Detect which cell encompasses the target text, then output its [x, y] center coordinate. 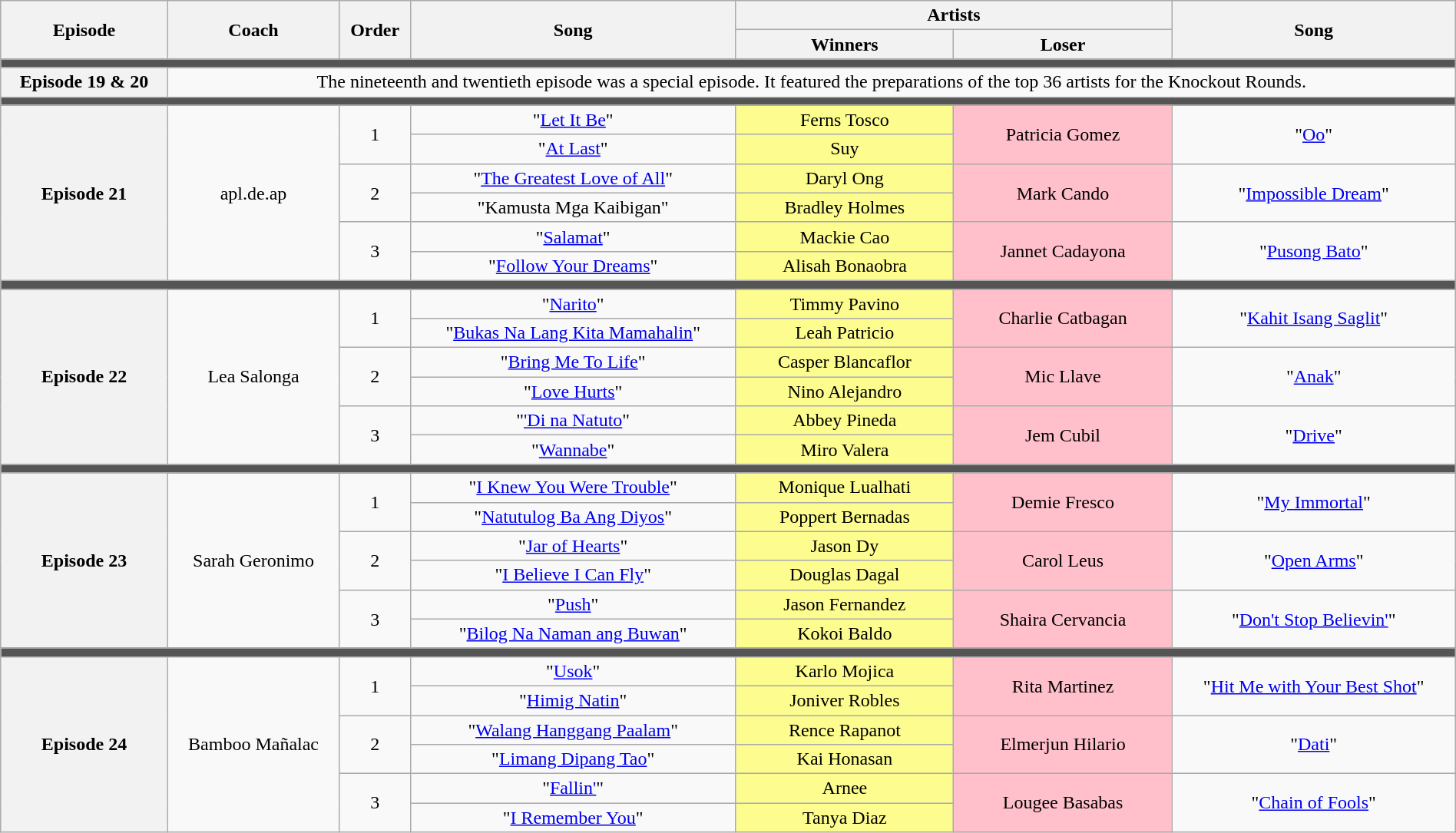
"Open Arms" [1313, 560]
Kai Honasan [845, 759]
"Usok" [573, 671]
Karlo Mojica [845, 671]
"The Greatest Love of All" [573, 178]
Episode 22 [84, 376]
Coach [253, 30]
Alisah Bonaobra [845, 266]
Nino Alejandro [845, 392]
"Oo" [1313, 134]
Mic Llave [1063, 377]
"Kamusta Mga Kaibigan" [573, 207]
"Impossible Dream" [1313, 193]
Winners [845, 45]
"Love Hurts" [573, 392]
"'Di na Natuto" [573, 421]
Ferns Tosco [845, 120]
"Bukas Na Lang Kita Mamahalin" [573, 333]
Joniver Robles [845, 700]
"My Immortal" [1313, 502]
Charlie Catbagan [1063, 318]
"I Believe I Can Fly" [573, 575]
Rence Rapanot [845, 730]
"Salamat" [573, 236]
"Don't Stop Believin'" [1313, 619]
Douglas Dagal [845, 575]
The nineteenth and twentieth episode was a special episode. It featured the preparations of the top 36 artists for the Knockout Rounds. [811, 82]
Poppert Bernadas [845, 517]
apl.de.ap [253, 193]
"Jar of Hearts" [573, 546]
"Himig Natin" [573, 700]
Episode 21 [84, 193]
"Walang Hanggang Paalam" [573, 730]
Kokoi Baldo [845, 633]
Monique Lualhati [845, 488]
"Dati" [1313, 745]
"Pusong Bato" [1313, 251]
"Hit Me with Your Best Shot" [1313, 686]
Order [375, 30]
Arnee [845, 788]
"I Knew You Were Trouble" [573, 488]
Jason Fernandez [845, 604]
Daryl Ong [845, 178]
Rita Martinez [1063, 686]
Tanya Diaz [845, 818]
Jem Cubil [1063, 435]
Carol Leus [1063, 560]
Episode [84, 30]
Timmy Pavino [845, 303]
"Push" [573, 604]
"Anak" [1313, 377]
Jason Dy [845, 546]
"Wannabe" [573, 450]
Lougee Basabas [1063, 803]
"At Last" [573, 149]
Abbey Pineda [845, 421]
Demie Fresco [1063, 502]
"Chain of Fools" [1313, 803]
"Bring Me To Life" [573, 362]
"Limang Dipang Tao" [573, 759]
Leah Patricio [845, 333]
Mackie Cao [845, 236]
"Kahit Isang Saglit" [1313, 318]
Episode 23 [84, 560]
"Natutulog Ba Ang Diyos" [573, 517]
Bamboo Mañalac [253, 744]
Shaira Cervancia [1063, 619]
Patricia Gomez [1063, 134]
Elmerjun Hilario [1063, 745]
"Drive" [1313, 435]
Suy [845, 149]
Casper Blancaflor [845, 362]
"Let It Be" [573, 120]
Sarah Geronimo [253, 560]
Artists [954, 15]
Episode 24 [84, 744]
Loser [1063, 45]
Mark Cando [1063, 193]
Lea Salonga [253, 376]
"I Remember You" [573, 818]
"Follow Your Dreams" [573, 266]
"Fallin'" [573, 788]
"Bilog Na Naman ang Buwan" [573, 633]
Jannet Cadayona [1063, 251]
Episode 19 & 20 [84, 82]
Miro Valera [845, 450]
Bradley Holmes [845, 207]
"Narito" [573, 303]
